Find where the given text appears and provide that cell's center as (x, y) coordinate. 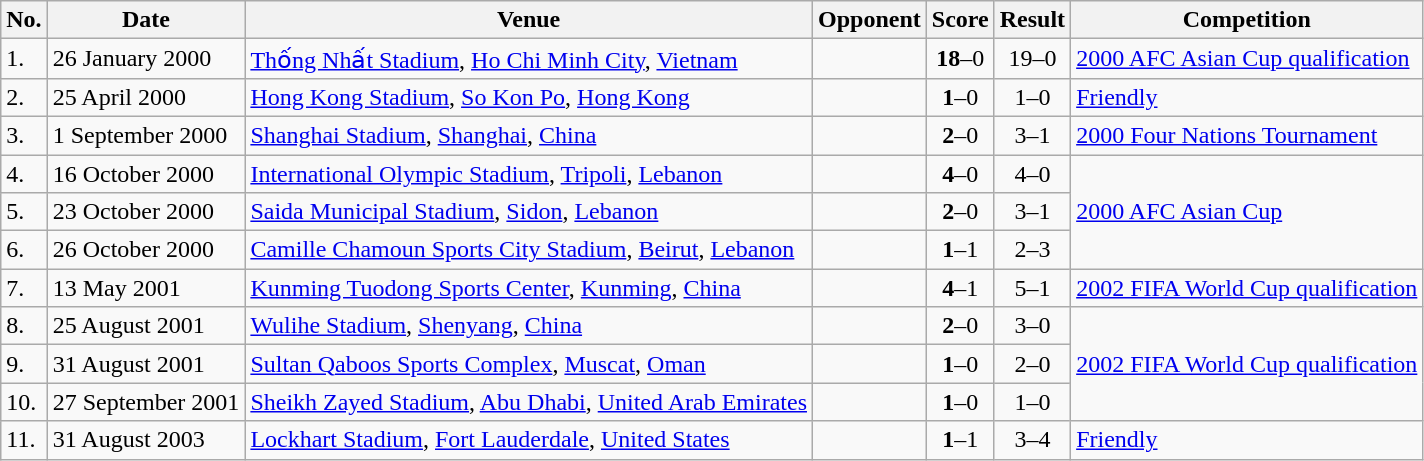
Sheikh Zayed Stadium, Abu Dhabi, United Arab Emirates (529, 402)
Wulihe Stadium, Shenyang, China (529, 326)
9. (24, 364)
No. (24, 20)
Thống Nhất Stadium, Ho Chi Minh City, Vietnam (529, 59)
10. (24, 402)
Result (1032, 20)
2000 AFC Asian Cup (1247, 211)
1 September 2000 (146, 135)
31 August 2001 (146, 364)
Hong Kong Stadium, So Kon Po, Hong Kong (529, 97)
27 September 2001 (146, 402)
International Olympic Stadium, Tripoli, Lebanon (529, 173)
Saida Municipal Stadium, Sidon, Lebanon (529, 212)
2. (24, 97)
7. (24, 288)
26 October 2000 (146, 250)
Score (960, 20)
5–1 (1032, 288)
3–4 (1032, 440)
Opponent (870, 20)
8. (24, 326)
25 April 2000 (146, 97)
2–3 (1032, 250)
3–0 (1032, 326)
19–0 (1032, 59)
Camille Chamoun Sports City Stadium, Beirut, Lebanon (529, 250)
13 May 2001 (146, 288)
4–1 (960, 288)
1. (24, 59)
Lockhart Stadium, Fort Lauderdale, United States (529, 440)
16 October 2000 (146, 173)
2000 Four Nations Tournament (1247, 135)
25 August 2001 (146, 326)
6. (24, 250)
2000 AFC Asian Cup qualification (1247, 59)
Competition (1247, 20)
4. (24, 173)
Sultan Qaboos Sports Complex, Muscat, Oman (529, 364)
3. (24, 135)
5. (24, 212)
Shanghai Stadium, Shanghai, China (529, 135)
Kunming Tuodong Sports Center, Kunming, China (529, 288)
Date (146, 20)
11. (24, 440)
23 October 2000 (146, 212)
31 August 2003 (146, 440)
18–0 (960, 59)
Venue (529, 20)
26 January 2000 (146, 59)
